Identify which cell holds the provided text, then report its [X, Y] central coordinate. 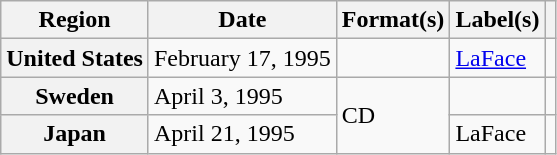
Format(s) [393, 20]
Label(s) [498, 20]
April 21, 1995 [242, 134]
United States [75, 58]
Region [75, 20]
CD [393, 115]
Japan [75, 134]
Sweden [75, 96]
February 17, 1995 [242, 58]
April 3, 1995 [242, 96]
Date [242, 20]
